Determine the (X, Y) coordinate at the center of the cell enclosing the given text.  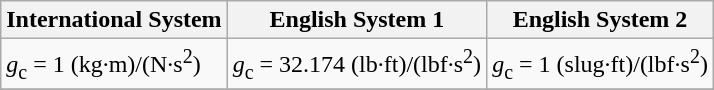
English System 2 (600, 20)
gc = 1 (kg·m)/(N·s2) (114, 64)
English System 1 (356, 20)
gc = 32.174 (lb·ft)/(lbf·s2) (356, 64)
gc = 1 (slug·ft)/(lbf·s2) (600, 64)
International System (114, 20)
